Scan for the cell matching the given text and deliver its (x, y) coordinate at center. 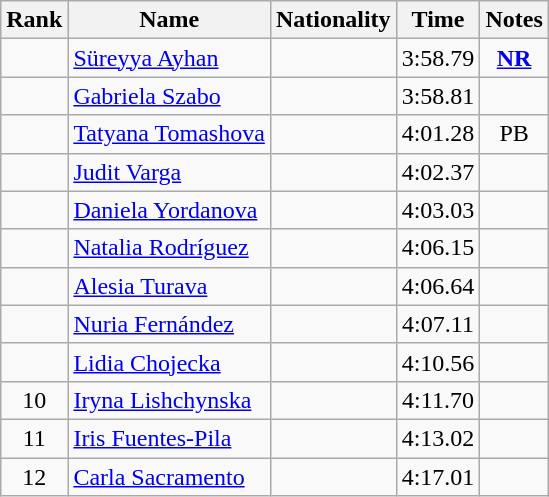
PB (514, 134)
4:07.11 (438, 324)
4:06.15 (438, 248)
4:11.70 (438, 400)
Rank (34, 20)
Natalia Rodríguez (170, 248)
4:10.56 (438, 362)
3:58.81 (438, 96)
Gabriela Szabo (170, 96)
4:03.03 (438, 210)
4:06.64 (438, 286)
Iris Fuentes-Pila (170, 438)
Alesia Turava (170, 286)
Time (438, 20)
Carla Sacramento (170, 477)
Daniela Yordanova (170, 210)
4:17.01 (438, 477)
12 (34, 477)
3:58.79 (438, 58)
4:13.02 (438, 438)
4:01.28 (438, 134)
Nationality (333, 20)
Tatyana Tomashova (170, 134)
Süreyya Ayhan (170, 58)
Notes (514, 20)
4:02.37 (438, 172)
Judit Varga (170, 172)
Iryna Lishchynska (170, 400)
Name (170, 20)
Nuria Fernández (170, 324)
11 (34, 438)
NR (514, 58)
Lidia Chojecka (170, 362)
10 (34, 400)
